Search for the cell housing the specified text and yield its (X, Y) center coordinate. 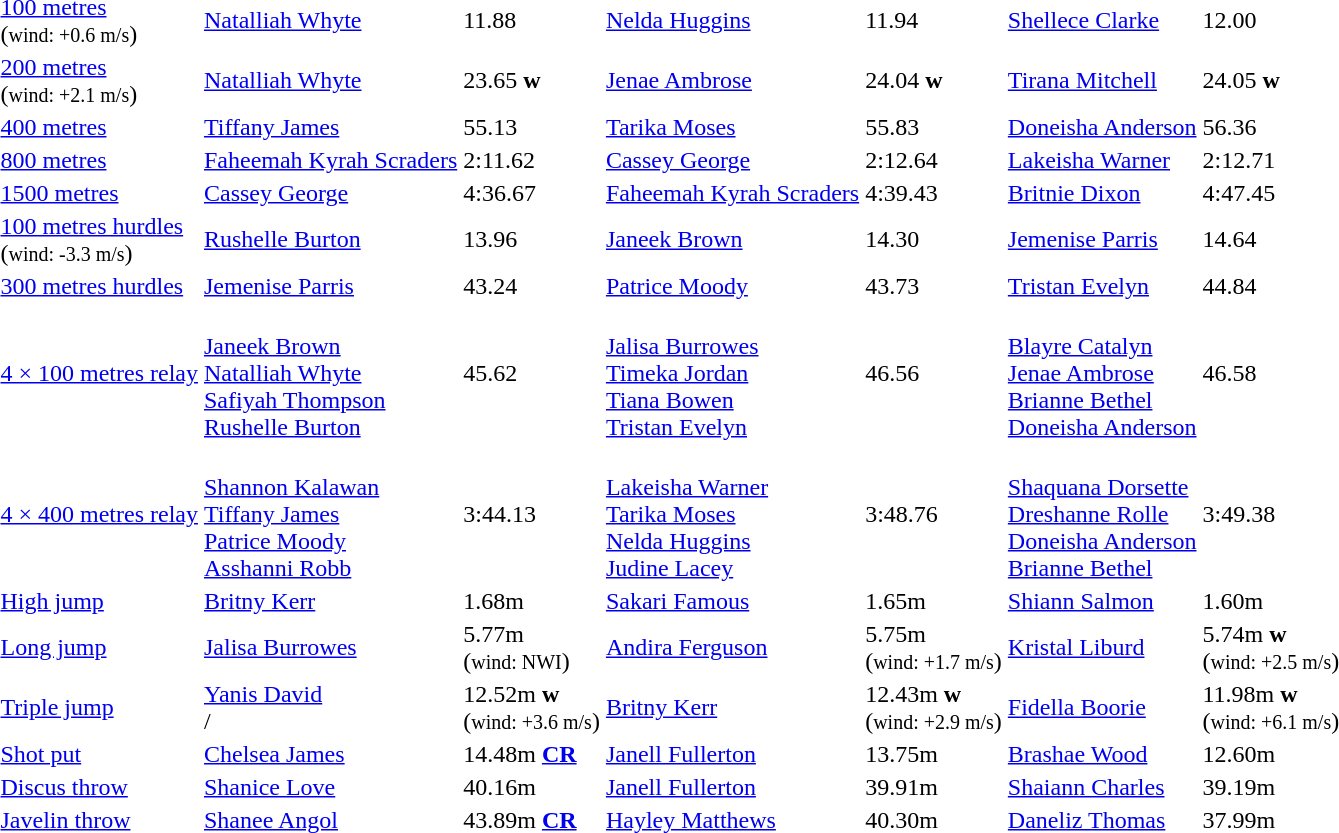
1.68m (532, 601)
Doneisha Anderson (1102, 127)
Tirana Mitchell (1102, 80)
13.75m (934, 754)
12.43m w (wind: +2.9 m/s) (934, 708)
Jalisa Burrowes (330, 648)
2:11.62 (532, 160)
2:12.64 (934, 160)
39.91m (934, 787)
Patrice Moody (732, 286)
Blayre Catalyn Jenae Ambrose Brianne Bethel Doneisha Anderson (1102, 373)
Shaquana Dorsette Dreshanne Rolle Doneisha Anderson Brianne Bethel (1102, 514)
Shannon Kalawan Tiffany James Patrice Moody Asshanni Robb (330, 514)
Britnie Dixon (1102, 193)
14.30 (934, 240)
Tristan Evelyn (1102, 286)
1.65m (934, 601)
23.65 w (532, 80)
Shanice Love (330, 787)
5.75m (wind: +1.7 m/s) (934, 648)
Fidella Boorie (1102, 708)
43.73 (934, 286)
Kristal Liburd (1102, 648)
Janeek Brown Natalliah Whyte Safiyah Thompson Rushelle Burton (330, 373)
46.56 (934, 373)
Jalisa Burrowes Timeka Jordan Tiana Bowen Tristan Evelyn (732, 373)
Rushelle Burton (330, 240)
Andira Ferguson (732, 648)
Natalliah Whyte (330, 80)
Yanis David / (330, 708)
55.13 (532, 127)
Tarika Moses (732, 127)
Sakari Famous (732, 601)
Jenae Ambrose (732, 80)
43.24 (532, 286)
40.16m (532, 787)
45.62 (532, 373)
12.52m w (wind: +3.6 m/s) (532, 708)
14.48m CR (532, 754)
4:36.67 (532, 193)
Tiffany James (330, 127)
13.96 (532, 240)
55.83 (934, 127)
Brashae Wood (1102, 754)
Shiann Salmon (1102, 601)
3:44.13 (532, 514)
5.77m (wind: NWI) (532, 648)
Lakeisha Warner Tarika Moses Nelda Huggins Judine Lacey (732, 514)
24.04 w (934, 80)
3:48.76 (934, 514)
4:39.43 (934, 193)
Lakeisha Warner (1102, 160)
Janeek Brown (732, 240)
Chelsea James (330, 754)
Shaiann Charles (1102, 787)
